Scan for the cell matching the given text and deliver its [x, y] coordinate at center. 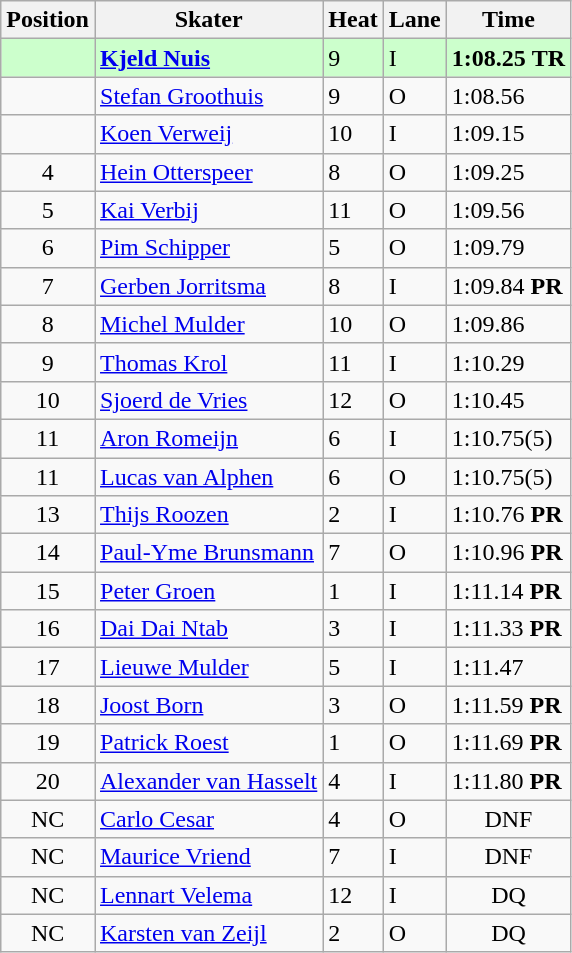
Koen Verweij [208, 134]
1:10.45 [508, 400]
1:11.14 PR [508, 591]
1:08.56 [508, 96]
Dai Dai Ntab [208, 629]
1:10.29 [508, 362]
Peter Groen [208, 591]
Thomas Krol [208, 362]
Carlo Cesar [208, 819]
Gerben Jorritsma [208, 286]
Aron Romeijn [208, 438]
1:10.96 PR [508, 553]
1:09.15 [508, 134]
13 [48, 515]
1:11.80 PR [508, 781]
Alexander van Hasselt [208, 781]
1:09.84 PR [508, 286]
1:09.79 [508, 248]
Michel Mulder [208, 324]
Sjoerd de Vries [208, 400]
Hein Otterspeer [208, 172]
Patrick Roest [208, 743]
18 [48, 705]
1:09.86 [508, 324]
20 [48, 781]
Pim Schipper [208, 248]
Maurice Vriend [208, 857]
1:09.56 [508, 210]
Skater [208, 20]
1:11.33 PR [508, 629]
16 [48, 629]
19 [48, 743]
1:09.25 [508, 172]
1:11.59 PR [508, 705]
1:11.47 [508, 667]
1:08.25 TR [508, 58]
Kai Verbij [208, 210]
Kjeld Nuis [208, 58]
Lane [414, 20]
Thijs Roozen [208, 515]
17 [48, 667]
Stefan Groothuis [208, 96]
1:11.69 PR [508, 743]
Lennart Velema [208, 895]
Lieuwe Mulder [208, 667]
Paul-Yme Brunsmann [208, 553]
14 [48, 553]
1:10.76 PR [508, 515]
Lucas van Alphen [208, 477]
Heat [353, 20]
Joost Born [208, 705]
Time [508, 20]
Karsten van Zeijl [208, 933]
Position [48, 20]
15 [48, 591]
